Provide the [x, y] coordinate of the cell's center where the given text is located.  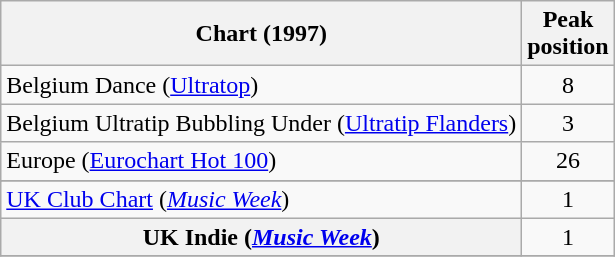
Belgium Ultratip Bubbling Under (Ultratip Flanders) [262, 123]
Peakposition [568, 34]
Europe (Eurochart Hot 100) [262, 161]
Belgium Dance (Ultratop) [262, 85]
Chart (1997) [262, 34]
8 [568, 85]
3 [568, 123]
UK Indie (Music Week) [262, 237]
26 [568, 161]
UK Club Chart (Music Week) [262, 199]
